For the text-containing cell, return its midpoint in [x, y] coordinate format. 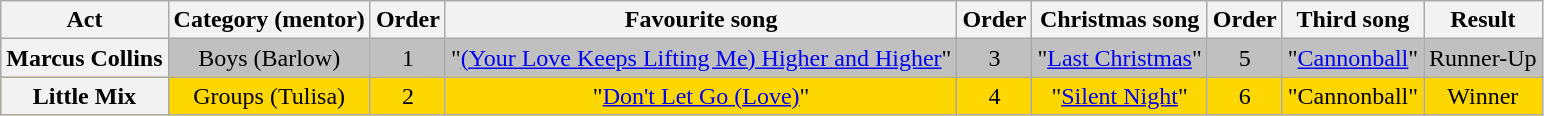
"Don't Let Go (Love)" [700, 96]
2 [408, 96]
Category (mentor) [269, 20]
6 [1244, 96]
Act [84, 20]
5 [1244, 58]
Result [1484, 20]
Third song [1352, 20]
Little Mix [84, 96]
1 [408, 58]
Boys (Barlow) [269, 58]
Marcus Collins [84, 58]
"Last Christmas" [1120, 58]
"(Your Love Keeps Lifting Me) Higher and Higher" [700, 58]
Winner [1484, 96]
Christmas song [1120, 20]
Groups (Tulisa) [269, 96]
Runner-Up [1484, 58]
3 [994, 58]
"Silent Night" [1120, 96]
Favourite song [700, 20]
4 [994, 96]
